Detect which cell encompasses the target text, then output its (X, Y) center coordinate. 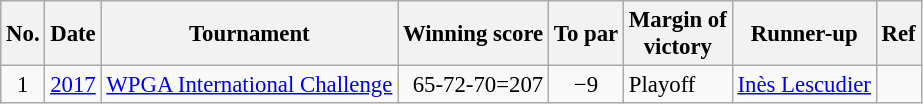
65-72-70=207 (474, 85)
No. (23, 34)
2017 (73, 85)
WPGA International Challenge (250, 85)
Playoff (678, 85)
1 (23, 85)
Inès Lescudier (804, 85)
−9 (586, 85)
Winning score (474, 34)
Tournament (250, 34)
Ref (898, 34)
To par (586, 34)
Runner-up (804, 34)
Date (73, 34)
Margin ofvictory (678, 34)
